Scan for the cell matching the given text and deliver its [X, Y] coordinate at center. 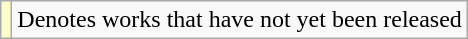
Denotes works that have not yet been released [240, 20]
